Identify which cell holds the provided text, then report its [X, Y] central coordinate. 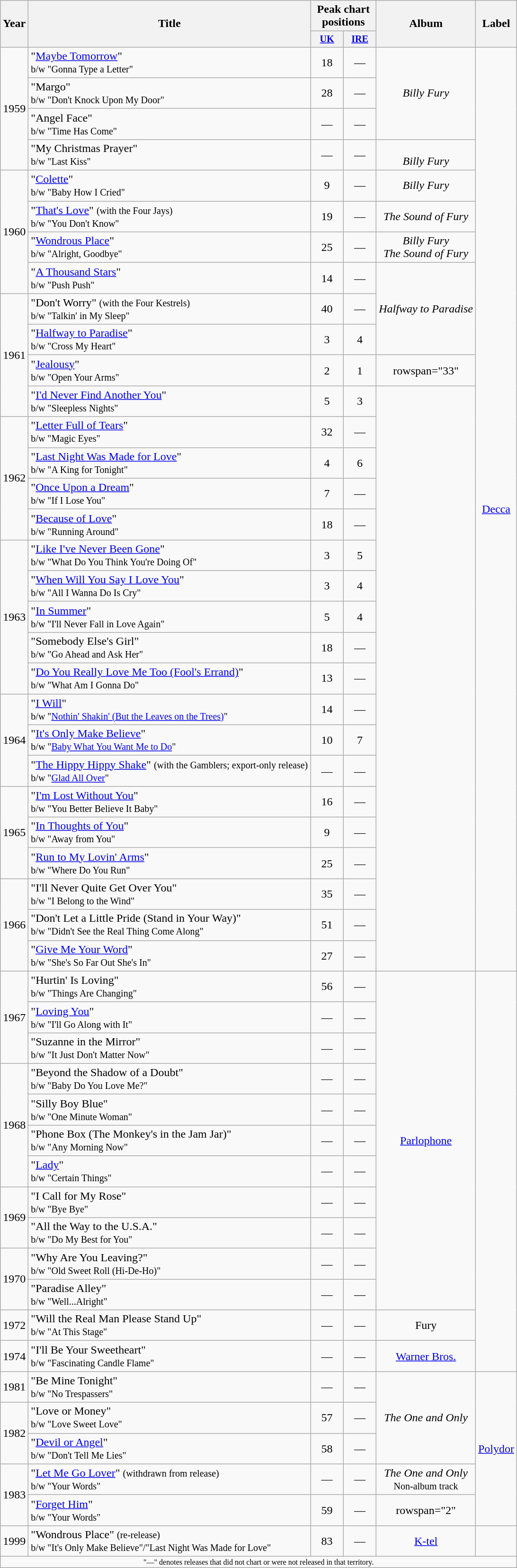
"Colette"b/w "Baby How I Cried" [169, 186]
Warner Bros. [426, 1356]
UK [327, 39]
1999 [14, 1541]
58 [327, 1449]
"Lady"b/w "Certain Things" [169, 1171]
Fury [426, 1326]
"Phone Box (The Monkey's in the Jam Jar)"b/w "Any Morning Now" [169, 1140]
"Why Are You Leaving?"b/w "Old Sweet Roll (Hi-De-Ho)" [169, 1264]
Decca [496, 509]
1968 [14, 1125]
57 [327, 1417]
1963 [14, 616]
83 [327, 1541]
56 [327, 987]
"I'll Never Quite Get Over You"b/w "I Belong to the Wind" [169, 894]
1966 [14, 925]
"I'll Be Your Sweetheart"b/w "Fascinating Candle Flame" [169, 1356]
59 [327, 1510]
"—" denotes releases that did not chart or were not released in that territory. [258, 1562]
"Somebody Else's Girl"b/w "Go Ahead and Ask Her" [169, 648]
"I'm Lost Without You"b/w "You Better Believe It Baby" [169, 802]
"Be Mine Tonight"b/w "No Trespassers" [169, 1387]
19 [327, 217]
"Angel Face"b/w "Time Has Come" [169, 124]
51 [327, 925]
"Do You Really Love Me Too (Fool's Errand)"b/w "What Am I Gonna Do" [169, 679]
13 [327, 679]
Label [496, 24]
1969 [14, 1218]
"Halfway to Paradise"b/w "Cross My Heart" [169, 340]
The One and Only [426, 1417]
"It's Only Make Believe"b/w "Baby What You Want Me to Do" [169, 740]
10 [327, 740]
"Give Me Your Word"b/w "She's So Far Out She's In" [169, 955]
Peak chartpositions [344, 16]
"Beyond the Shadow of a Doubt"b/w "Baby Do You Love Me?" [169, 1078]
1964 [14, 740]
1972 [14, 1326]
"Don't Worry" (with the Four Kestrels)b/w "Talkin' in My Sleep" [169, 309]
1982 [14, 1433]
"I'd Never Find Another You"b/w "Sleepless Nights" [169, 401]
"That's Love" (with the Four Jays)b/w "You Don't Know" [169, 217]
"Once Upon a Dream"b/w "If I Lose You" [169, 493]
"Paradise Alley"b/w "Well...Alright" [169, 1294]
1981 [14, 1387]
2 [327, 370]
16 [327, 802]
K-tel [426, 1541]
Halfway to Paradise [426, 309]
"Like I've Never Been Gone"b/w "What Do You Think You're Doing Of" [169, 555]
6 [360, 463]
1960 [14, 232]
"Devil or Angel"b/w "Don't Tell Me Lies" [169, 1449]
"My Christmas Prayer"b/w "Last Kiss" [169, 154]
1962 [14, 478]
Year [14, 24]
1983 [14, 1495]
"Margo"b/w "Don't Knock Upon My Door" [169, 93]
1967 [14, 1017]
"I Call for My Rose"b/w "Bye Bye" [169, 1203]
"Run to My Lovin' Arms"b/w "Where Do You Run" [169, 864]
"Let Me Go Lover" (withdrawn from release)b/w "Your Words" [169, 1479]
Title [169, 24]
"Loving You"b/w "I'll Go Along with It" [169, 1017]
"Maybe Tomorrow"b/w "Gonna Type a Letter" [169, 62]
35 [327, 894]
"Wondrous Place" (re-release)b/w "It's Only Make Believe"/"Last Night Was Made for Love" [169, 1541]
"In Summer"b/w "I'll Never Fall in Love Again" [169, 616]
Parlophone [426, 1140]
rowspan="33" [426, 370]
"In Thoughts of You"b/w "Away from You" [169, 832]
"Will the Real Man Please Stand Up"b/w "At This Stage" [169, 1326]
1959 [14, 108]
1961 [14, 355]
"I Will"b/w "Nothin' Shakin' (But the Leaves on the Trees)" [169, 709]
"Jealousy"b/w "Open Your Arms" [169, 370]
"Forget Him"b/w "Your Words" [169, 1510]
"Because of Love"b/w "Running Around" [169, 525]
1970 [14, 1279]
"The Hippy Hippy Shake" (with the Gamblers; export-only release)b/w "Glad All Over" [169, 771]
28 [327, 93]
"Letter Full of Tears"b/w "Magic Eyes" [169, 432]
Billy FuryThe Sound of Fury [426, 247]
27 [327, 955]
"Hurtin' Is Loving"b/w "Things Are Changing" [169, 987]
1974 [14, 1356]
"A Thousand Stars"b/w "Push Push" [169, 278]
"Love or Money"b/w "Love Sweet Love" [169, 1417]
1965 [14, 832]
40 [327, 309]
The One and OnlyNon-album track [426, 1479]
"All the Way to the U.S.A."b/w "Do My Best for You" [169, 1233]
1 [360, 370]
Album [426, 24]
IRE [360, 39]
32 [327, 432]
The Sound of Fury [426, 217]
"When Will You Say I Love You"b/w "All I Wanna Do Is Cry" [169, 586]
"Don't Let a Little Pride (Stand in Your Way)"b/w "Didn't See the Real Thing Come Along" [169, 925]
"Silly Boy Blue"b/w "One Minute Woman" [169, 1110]
"Suzanne in the Mirror"b/w "It Just Don't Matter Now" [169, 1048]
"Last Night Was Made for Love"b/w "A King for Tonight" [169, 463]
rowspan="2" [426, 1510]
Polydor [496, 1449]
"Wondrous Place"b/w "Alright, Goodbye" [169, 247]
